Provide the [x, y] coordinate of the cell's center where the given text is located.  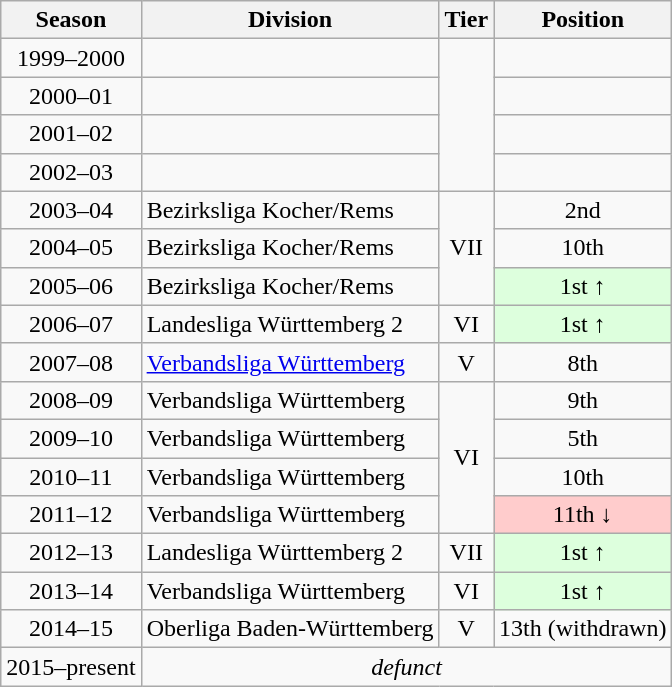
11th ↓ [583, 515]
2006–07 [71, 324]
2015–present [71, 667]
2009–10 [71, 438]
Season [71, 20]
2012–13 [71, 553]
2008–09 [71, 400]
Division [290, 20]
2003–04 [71, 210]
5th [583, 438]
2002–03 [71, 172]
2nd [583, 210]
13th (withdrawn) [583, 629]
2010–11 [71, 477]
1999–2000 [71, 58]
2005–06 [71, 286]
Tier [466, 20]
Oberliga Baden-Württemberg [290, 629]
2004–05 [71, 248]
defunct [406, 667]
2000–01 [71, 96]
2013–14 [71, 591]
2014–15 [71, 629]
9th [583, 400]
2007–08 [71, 362]
2011–12 [71, 515]
8th [583, 362]
Position [583, 20]
2001–02 [71, 134]
